Find where the given text appears and provide that cell's center as (X, Y) coordinate. 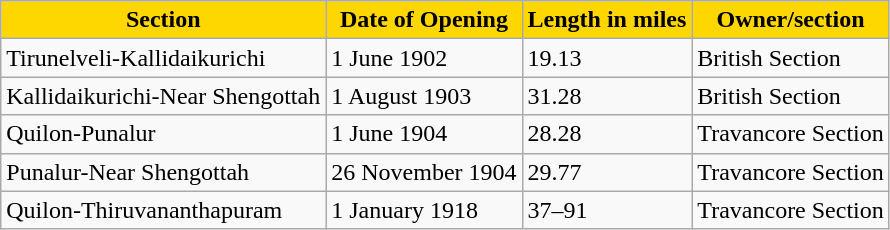
37–91 (607, 210)
Date of Opening (424, 20)
Punalur-Near Shengottah (164, 172)
Tirunelveli-Kallidaikurichi (164, 58)
Length in miles (607, 20)
1 August 1903 (424, 96)
Kallidaikurichi-Near Shengottah (164, 96)
26 November 1904 (424, 172)
19.13 (607, 58)
28.28 (607, 134)
29.77 (607, 172)
Quilon-Thiruvananthapuram (164, 210)
Section (164, 20)
31.28 (607, 96)
1 June 1902 (424, 58)
1 January 1918 (424, 210)
Quilon-Punalur (164, 134)
1 June 1904 (424, 134)
Owner/section (790, 20)
